Determine the [X, Y] coordinate at the center of the cell enclosing the given text.  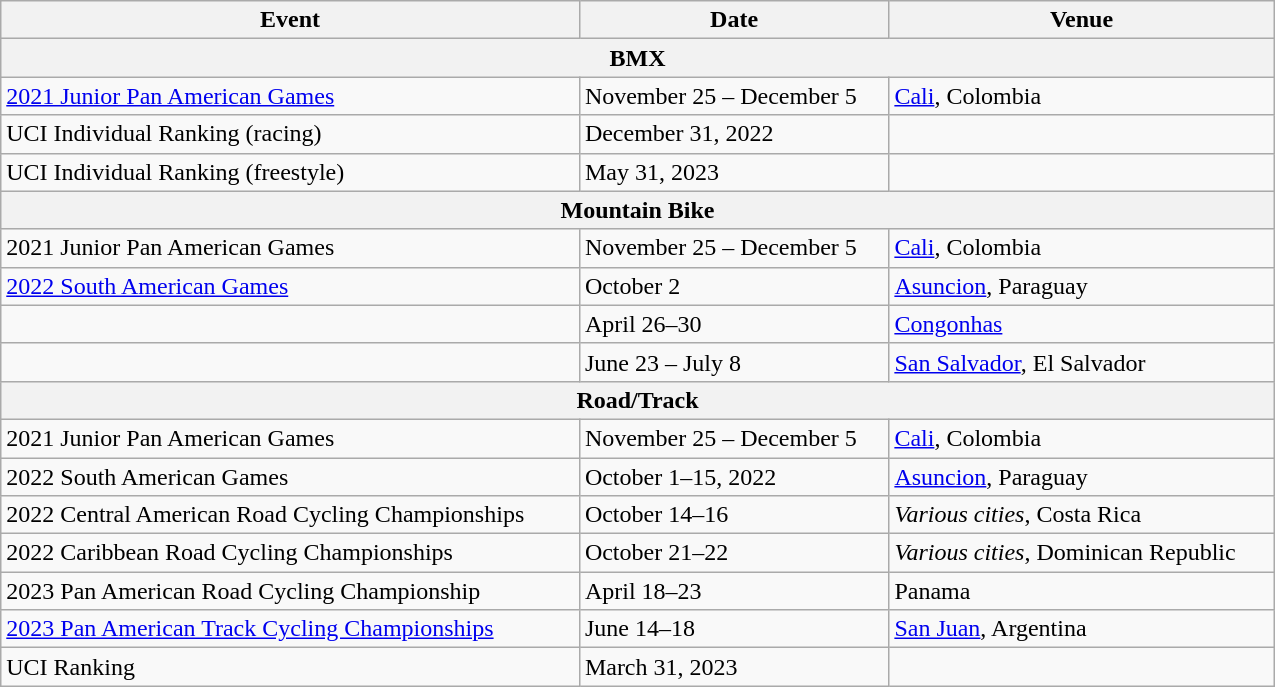
Event [290, 20]
Various cities, Costa Rica [1082, 515]
Various cities, Dominican Republic [1082, 553]
2022 Caribbean Road Cycling Championships [290, 553]
BMX [638, 58]
San Juan, Argentina [1082, 629]
2023 Pan American Road Cycling Championship [290, 591]
October 2 [734, 286]
UCI Individual Ranking (racing) [290, 134]
2022 Central American Road Cycling Championships [290, 515]
October 21–22 [734, 553]
Mountain Bike [638, 210]
2023 Pan American Track Cycling Championships [290, 629]
June 23 – July 8 [734, 362]
Road/Track [638, 400]
Congonhas [1082, 324]
Panama [1082, 591]
April 26–30 [734, 324]
October 14–16 [734, 515]
May 31, 2023 [734, 172]
UCI Ranking [290, 667]
April 18–23 [734, 591]
San Salvador, El Salvador [1082, 362]
June 14–18 [734, 629]
December 31, 2022 [734, 134]
October 1–15, 2022 [734, 477]
March 31, 2023 [734, 667]
UCI Individual Ranking (freestyle) [290, 172]
Date [734, 20]
Venue [1082, 20]
